Return the (X, Y) coordinate for the center point of the cell that contains the specified text.  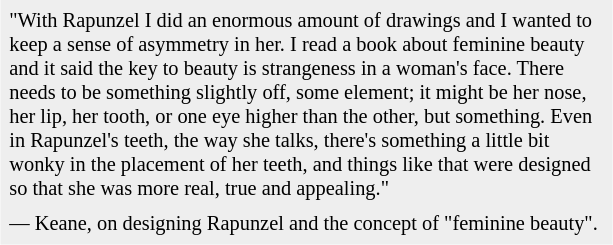
— Keane, on designing Rapunzel and the concept of "feminine beauty". (306, 224)
